From the cell containing the given text, extract its center point as (X, Y) coordinate. 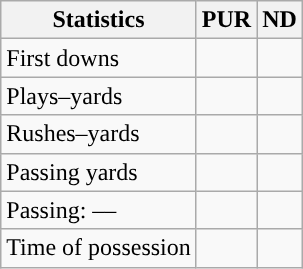
ND (280, 20)
PUR (226, 20)
Statistics (99, 20)
Time of possession (99, 248)
Plays–yards (99, 96)
Passing: –– (99, 210)
Rushes–yards (99, 134)
Passing yards (99, 172)
First downs (99, 58)
